Return the (x, y) coordinate for the center point of the cell that contains the specified text.  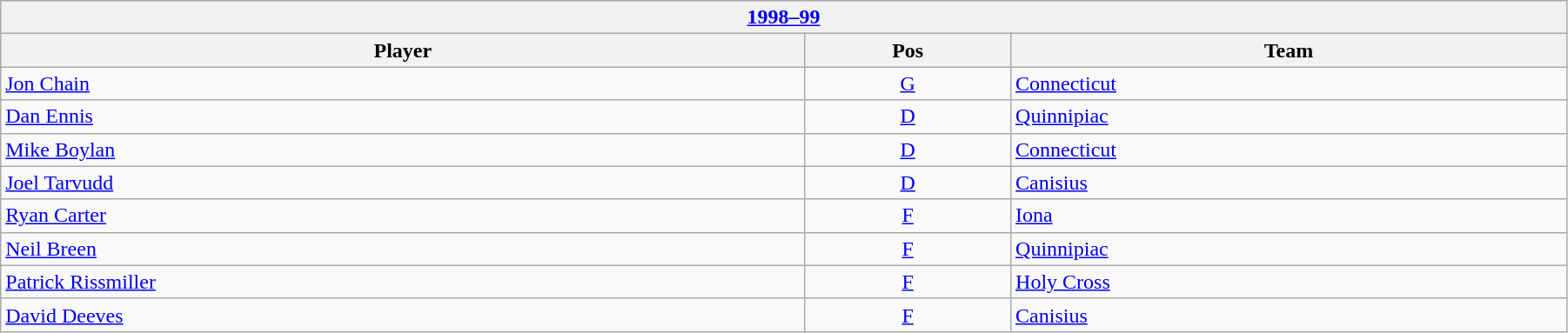
Holy Cross (1290, 282)
Mike Boylan (403, 150)
Team (1290, 50)
Neil Breen (403, 249)
Player (403, 50)
Dan Ennis (403, 117)
Iona (1290, 216)
Ryan Carter (403, 216)
Pos (908, 50)
1998–99 (784, 17)
Joel Tarvudd (403, 183)
David Deeves (403, 315)
G (908, 83)
Patrick Rissmiller (403, 282)
Jon Chain (403, 83)
